Extract the [X, Y] coordinate from the center of the cell holding the provided text.  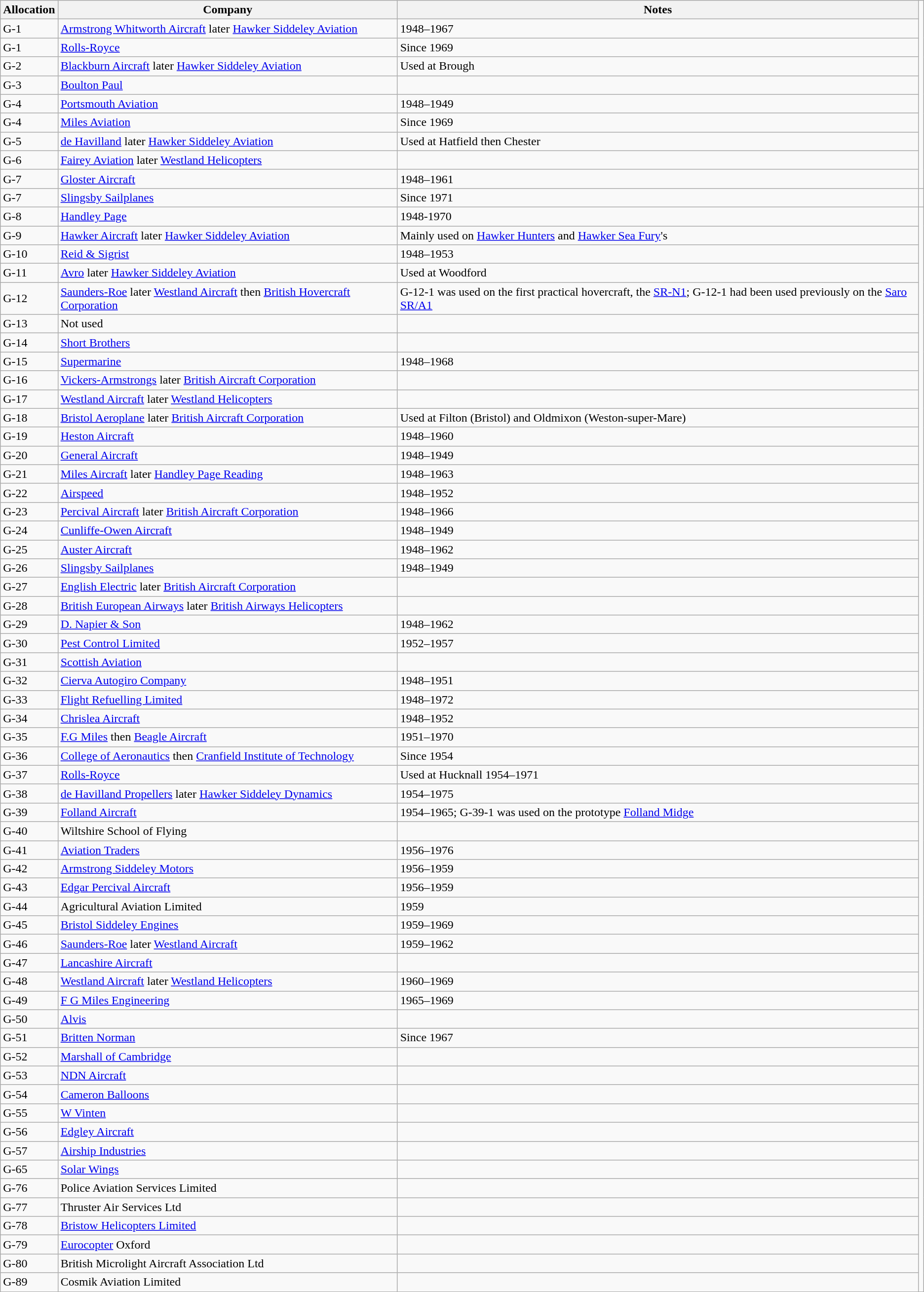
1948–1951 [657, 681]
F G Miles Engineering [228, 1000]
Bristol Siddeley Engines [228, 925]
Lancashire Aircraft [228, 963]
Wiltshire School of Flying [228, 831]
G-2 [29, 66]
G-53 [29, 1075]
G-48 [29, 981]
G-19 [29, 436]
Aviation Traders [228, 850]
Edgley Aircraft [228, 1132]
G-57 [29, 1151]
1959–1969 [657, 925]
G-31 [29, 662]
Cierva Autogiro Company [228, 681]
G-12 [29, 298]
G-56 [29, 1132]
G-23 [29, 511]
Hawker Aircraft later Hawker Siddeley Aviation [228, 235]
de Havilland Propellers later Hawker Siddeley Dynamics [228, 793]
1948–1966 [657, 511]
Percival Aircraft later British Aircraft Corporation [228, 511]
Short Brothers [228, 343]
G-13 [29, 324]
F.G Miles then Beagle Aircraft [228, 737]
Pest Control Limited [228, 643]
G-52 [29, 1057]
G-15 [29, 361]
Used at Filton (Bristol) and Oldmixon (Weston-super-Mare) [657, 418]
Miles Aircraft later Handley Page Reading [228, 474]
Since 1967 [657, 1038]
G-55 [29, 1113]
Scottish Aviation [228, 662]
Notes [657, 10]
Reid & Sigrist [228, 254]
Handley Page [228, 216]
G-79 [29, 1245]
1959 [657, 906]
Allocation [29, 10]
Cameron Balloons [228, 1094]
G-29 [29, 625]
Used at Hatfield then Chester [657, 141]
Auster Aircraft [228, 549]
Saunders-Roe later Westland Aircraft then British Hovercraft Corporation [228, 298]
G-78 [29, 1226]
Since 1971 [657, 197]
G-43 [29, 888]
G-38 [29, 793]
G-54 [29, 1094]
G-30 [29, 643]
Thruster Air Services Ltd [228, 1207]
Boulton Paul [228, 85]
Edgar Percival Aircraft [228, 888]
Gloster Aircraft [228, 179]
G-12-1 was used on the first practical hovercraft, the SR-N1; G-12-1 had been used previously on the Saro SR/A1 [657, 298]
G-10 [29, 254]
G-21 [29, 474]
Company [228, 10]
Not used [228, 324]
G-3 [29, 85]
G-40 [29, 831]
G-33 [29, 700]
College of Aeronautics then Cranfield Institute of Technology [228, 756]
1948-1970 [657, 216]
1954–1975 [657, 793]
Bristow Helicopters Limited [228, 1226]
Heston Aircraft [228, 436]
de Havilland later Hawker Siddeley Aviation [228, 141]
Mainly used on Hawker Hunters and Hawker Sea Fury's [657, 235]
1952–1957 [657, 643]
G-28 [29, 606]
G-5 [29, 141]
G-46 [29, 944]
G-77 [29, 1207]
1948–1963 [657, 474]
G-25 [29, 549]
Used at Brough [657, 66]
G-65 [29, 1170]
Supermarine [228, 361]
G-42 [29, 869]
G-16 [29, 380]
1948–1967 [657, 29]
G-6 [29, 160]
1948–1960 [657, 436]
G-41 [29, 850]
Chrislea Aircraft [228, 718]
Airspeed [228, 493]
Bristol Aeroplane later British Aircraft Corporation [228, 418]
Solar Wings [228, 1170]
Marshall of Cambridge [228, 1057]
1948–1961 [657, 179]
W Vinten [228, 1113]
1948–1972 [657, 700]
Armstrong Siddeley Motors [228, 869]
Flight Refuelling Limited [228, 700]
G-8 [29, 216]
G-32 [29, 681]
Blackburn Aircraft later Hawker Siddeley Aviation [228, 66]
G-9 [29, 235]
G-49 [29, 1000]
1948–1968 [657, 361]
G-18 [29, 418]
G-17 [29, 399]
Used at Woodford [657, 273]
1956–1976 [657, 850]
G-39 [29, 812]
Cosmik Aviation Limited [228, 1282]
1960–1969 [657, 981]
Cunliffe-Owen Aircraft [228, 530]
G-45 [29, 925]
G-26 [29, 568]
G-80 [29, 1263]
G-34 [29, 718]
Airship Industries [228, 1151]
1954–1965; G-39-1 was used on the prototype Folland Midge [657, 812]
British Microlight Aircraft Association Ltd [228, 1263]
Avro later Hawker Siddeley Aviation [228, 273]
G-37 [29, 775]
1948–1953 [657, 254]
Eurocopter Oxford [228, 1245]
G-27 [29, 587]
G-50 [29, 1019]
G-47 [29, 963]
Agricultural Aviation Limited [228, 906]
G-14 [29, 343]
Miles Aviation [228, 122]
Folland Aircraft [228, 812]
British European Airways later British Airways Helicopters [228, 606]
G-51 [29, 1038]
G-89 [29, 1282]
Since 1954 [657, 756]
G-22 [29, 493]
English Electric later British Aircraft Corporation [228, 587]
1959–1962 [657, 944]
Armstrong Whitworth Aircraft later Hawker Siddeley Aviation [228, 29]
Used at Hucknall 1954–1971 [657, 775]
Saunders-Roe later Westland Aircraft [228, 944]
Police Aviation Services Limited [228, 1188]
NDN Aircraft [228, 1075]
G-35 [29, 737]
Britten Norman [228, 1038]
1951–1970 [657, 737]
D. Napier & Son [228, 625]
Fairey Aviation later Westland Helicopters [228, 160]
Portsmouth Aviation [228, 104]
Vickers-Armstrongs later British Aircraft Corporation [228, 380]
Alvis [228, 1019]
General Aircraft [228, 455]
G-44 [29, 906]
G-20 [29, 455]
G-76 [29, 1188]
G-24 [29, 530]
G-36 [29, 756]
1965–1969 [657, 1000]
G-11 [29, 273]
